Return the [X, Y] coordinate for the center point of the cell that contains the specified text.  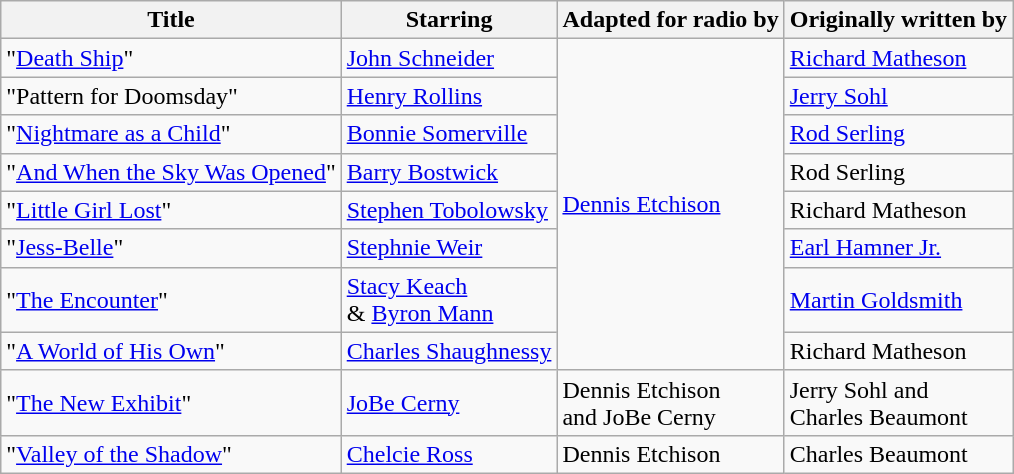
John Schneider [449, 58]
"Death Ship" [171, 58]
"The New Exhibit" [171, 402]
Jerry Sohl [898, 96]
"Pattern for Doomsday" [171, 96]
Chelcie Ross [449, 454]
Stacy Keach& Byron Mann [449, 300]
"A World of His Own" [171, 351]
"Jess-Belle" [171, 248]
Barry Bostwick [449, 172]
Adapted for radio by [670, 20]
Charles Shaughnessy [449, 351]
Henry Rollins [449, 96]
Charles Beaumont [898, 454]
"The Encounter" [171, 300]
"And When the Sky Was Opened" [171, 172]
Jerry Sohl andCharles Beaumont [898, 402]
Dennis Etchisonand JoBe Cerny [670, 402]
Earl Hamner Jr. [898, 248]
"Nightmare as a Child" [171, 134]
Stephnie Weir [449, 248]
Bonnie Somerville [449, 134]
Stephen Tobolowsky [449, 210]
Martin Goldsmith [898, 300]
Originally written by [898, 20]
Starring [449, 20]
"Valley of the Shadow" [171, 454]
JoBe Cerny [449, 402]
Title [171, 20]
"Little Girl Lost" [171, 210]
